Scan for the cell matching the given text and deliver its [x, y] coordinate at center. 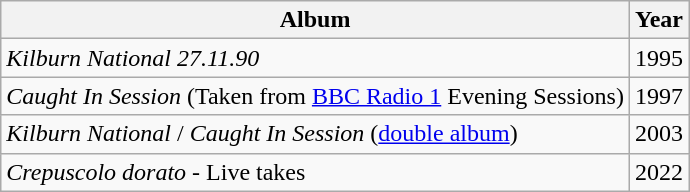
Album [316, 20]
2022 [658, 172]
Crepuscolo dorato - Live takes [316, 172]
1997 [658, 96]
Year [658, 20]
Caught In Session (Taken from BBC Radio 1 Evening Sessions) [316, 96]
Kilburn National 27.11.90 [316, 58]
2003 [658, 134]
1995 [658, 58]
Kilburn National / Caught In Session (double album) [316, 134]
